Provide the [x, y] coordinate of the cell's center where the given text is located.  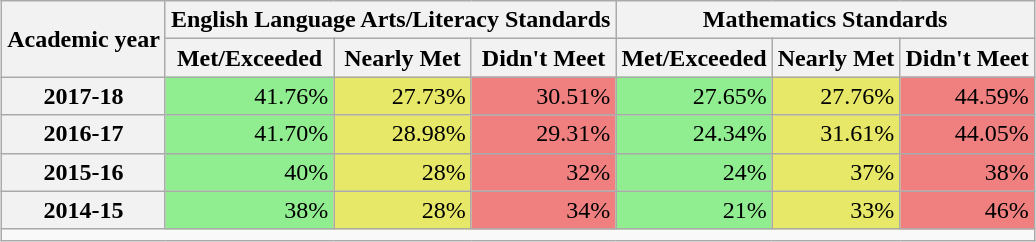
31.61% [836, 134]
2016-17 [84, 134]
24% [694, 172]
34% [544, 210]
27.73% [402, 96]
2014-15 [84, 210]
24.34% [694, 134]
41.76% [249, 96]
30.51% [544, 96]
37% [836, 172]
2017-18 [84, 96]
2015-16 [84, 172]
English Language Arts/Literacy Standards [390, 20]
46% [967, 210]
27.65% [694, 96]
Mathematics Standards [825, 20]
44.05% [967, 134]
29.31% [544, 134]
27.76% [836, 96]
33% [836, 210]
32% [544, 172]
41.70% [249, 134]
40% [249, 172]
28.98% [402, 134]
Academic year [84, 39]
21% [694, 210]
44.59% [967, 96]
